From the cell containing the given text, extract its center point as (X, Y) coordinate. 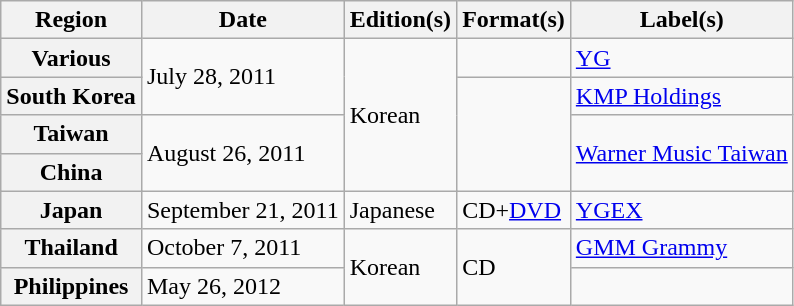
Japanese (400, 210)
Format(s) (514, 20)
Taiwan (72, 134)
China (72, 172)
October 7, 2011 (242, 248)
Edition(s) (400, 20)
Various (72, 58)
South Korea (72, 96)
Label(s) (682, 20)
YG (682, 58)
Philippines (72, 286)
September 21, 2011 (242, 210)
CD (514, 267)
CD+DVD (514, 210)
Region (72, 20)
Warner Music Taiwan (682, 153)
Japan (72, 210)
YGEX (682, 210)
KMP Holdings (682, 96)
Date (242, 20)
Thailand (72, 248)
GMM Grammy (682, 248)
July 28, 2011 (242, 77)
August 26, 2011 (242, 153)
May 26, 2012 (242, 286)
